Determine the (X, Y) coordinate at the center of the cell enclosing the given text.  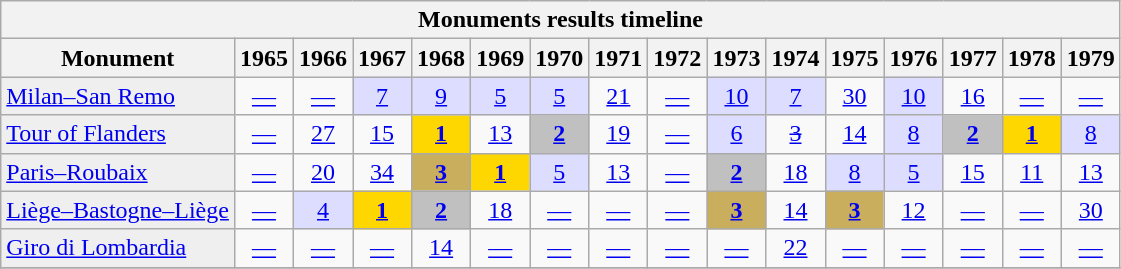
1965 (264, 58)
Milan–San Remo (118, 96)
1971 (618, 58)
1977 (972, 58)
19 (618, 134)
4 (322, 210)
34 (382, 172)
1973 (736, 58)
Monument (118, 58)
1966 (322, 58)
1970 (560, 58)
27 (322, 134)
22 (796, 248)
1974 (796, 58)
1968 (442, 58)
12 (914, 210)
Tour of Flanders (118, 134)
1969 (500, 58)
9 (442, 96)
11 (1032, 172)
20 (322, 172)
1972 (678, 58)
1975 (854, 58)
Monuments results timeline (561, 20)
16 (972, 96)
6 (736, 134)
21 (618, 96)
Liège–Bastogne–Liège (118, 210)
1976 (914, 58)
1979 (1090, 58)
1978 (1032, 58)
Giro di Lombardia (118, 248)
1967 (382, 58)
Paris–Roubaix (118, 172)
